Output the (x, y) coordinate of the center of the cell containing the given text.  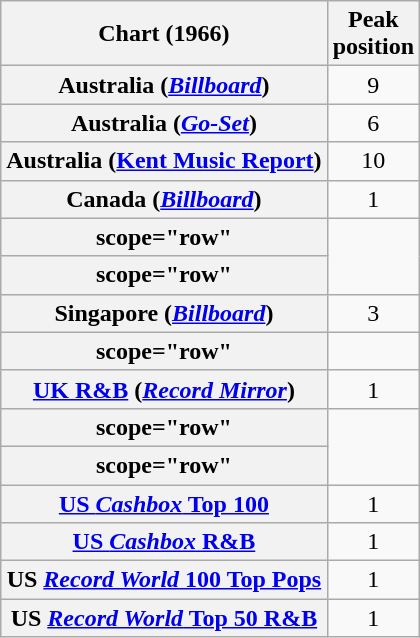
US Record World Top 50 R&B (164, 618)
Australia (Kent Music Report) (164, 161)
US Record World 100 Top Pops (164, 580)
US Cashbox Top 100 (164, 503)
US Cashbox R&B (164, 542)
9 (373, 85)
Australia (Go-Set) (164, 123)
Chart (1966) (164, 34)
UK R&B (Record Mirror) (164, 389)
6 (373, 123)
Australia (Billboard) (164, 85)
Singapore (Billboard) (164, 313)
10 (373, 161)
Peakposition (373, 34)
3 (373, 313)
Canada (Billboard) (164, 199)
